Identify which cell holds the provided text, then report its [X, Y] central coordinate. 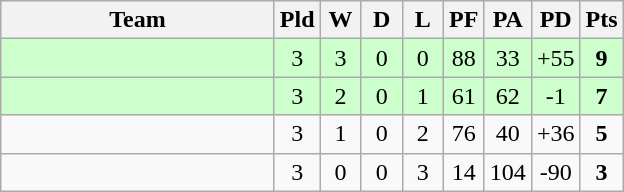
Pld [297, 20]
W [340, 20]
+36 [556, 134]
62 [508, 96]
5 [602, 134]
Team [138, 20]
L [422, 20]
Pts [602, 20]
40 [508, 134]
PA [508, 20]
104 [508, 172]
33 [508, 58]
PD [556, 20]
-90 [556, 172]
88 [464, 58]
14 [464, 172]
-1 [556, 96]
D [382, 20]
7 [602, 96]
61 [464, 96]
PF [464, 20]
+55 [556, 58]
9 [602, 58]
76 [464, 134]
